Scan for the cell matching the given text and deliver its [x, y] coordinate at center. 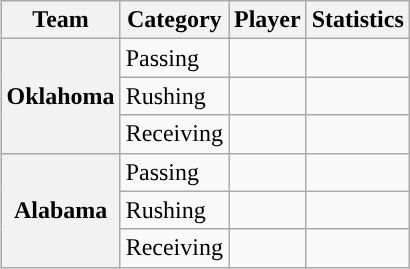
Team [60, 20]
Statistics [358, 20]
Player [267, 20]
Alabama [60, 210]
Oklahoma [60, 96]
Category [174, 20]
